Find where the given text appears and provide that cell's center as [X, Y] coordinate. 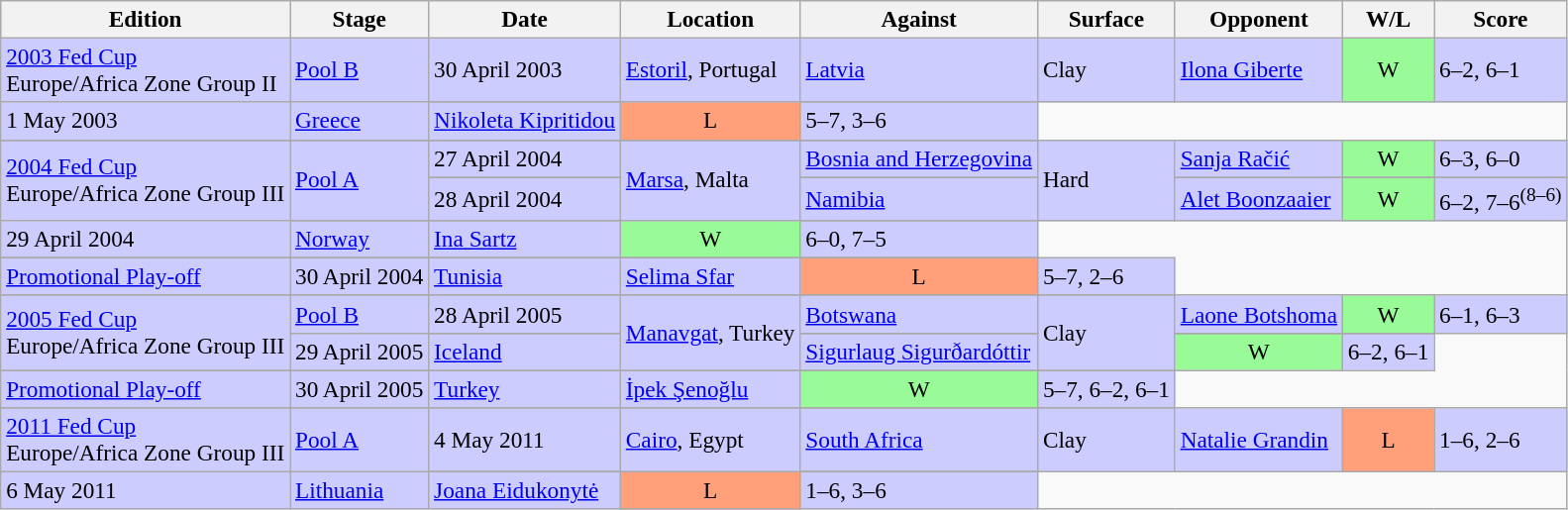
Against [919, 19]
1–6, 2–6 [1501, 440]
Laone Botshoma [1258, 314]
Estoril, Portugal [709, 69]
Manavgat, Turkey [709, 333]
6 May 2011 [146, 490]
Score [1501, 19]
Alet Boonzaaier [1258, 198]
Botswana [919, 314]
28 April 2004 [525, 198]
6–3, 6–0 [1501, 158]
30 April 2003 [525, 69]
30 April 2004 [360, 276]
Bosnia and Herzegovina [919, 158]
Sigurlaug Sigurðardóttir [919, 352]
İpek Şenoğlu [709, 389]
Turkey [525, 389]
6–0, 7–5 [919, 239]
28 April 2005 [525, 314]
Stage [360, 19]
Surface [1105, 19]
6–1, 6–3 [1501, 314]
Hard [1105, 180]
Joana Eidukonytė [525, 490]
Latvia [919, 69]
Ina Sartz [525, 239]
Norway [360, 239]
Greece [360, 121]
27 April 2004 [525, 158]
Edition [146, 19]
Tunisia [525, 276]
6–2, 7–6(8–6) [1501, 198]
Sanja Račić [1258, 158]
30 April 2005 [360, 389]
1 May 2003 [146, 121]
2005 Fed Cup Europe/Africa Zone Group III [146, 333]
Cairo, Egypt [709, 440]
Lithuania [360, 490]
Opponent [1258, 19]
29 April 2004 [146, 239]
Marsa, Malta [709, 180]
29 April 2005 [360, 352]
Selima Sfar [709, 276]
5–7, 6–2, 6–1 [1105, 389]
South Africa [919, 440]
Nikoleta Kipritidou [525, 121]
Iceland [525, 352]
1–6, 3–6 [919, 490]
Location [709, 19]
2003 Fed Cup Europe/Africa Zone Group II [146, 69]
Date [525, 19]
2011 Fed Cup Europe/Africa Zone Group III [146, 440]
5–7, 3–6 [919, 121]
5–7, 2–6 [1105, 276]
Ilona Giberte [1258, 69]
Natalie Grandin [1258, 440]
W/L [1388, 19]
2004 Fed Cup Europe/Africa Zone Group III [146, 180]
4 May 2011 [525, 440]
Namibia [919, 198]
